From the cell containing the given text, extract its center point as [x, y] coordinate. 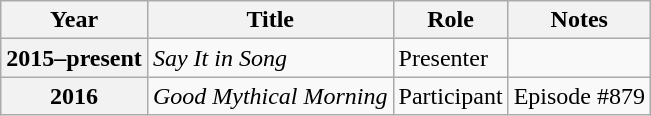
2015–present [74, 58]
Year [74, 20]
Notes [579, 20]
2016 [74, 96]
Title [270, 20]
Good Mythical Morning [270, 96]
Presenter [450, 58]
Episode #879 [579, 96]
Participant [450, 96]
Role [450, 20]
Say It in Song [270, 58]
